Provide the (x, y) coordinate of the cell's center where the given text is located.  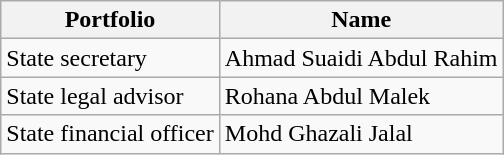
Name (361, 20)
State legal advisor (110, 96)
State secretary (110, 58)
Ahmad Suaidi Abdul Rahim (361, 58)
State financial officer (110, 134)
Rohana Abdul Malek (361, 96)
Mohd Ghazali Jalal (361, 134)
Portfolio (110, 20)
